Locate the cell with the specified text and output its [x, y] center coordinate. 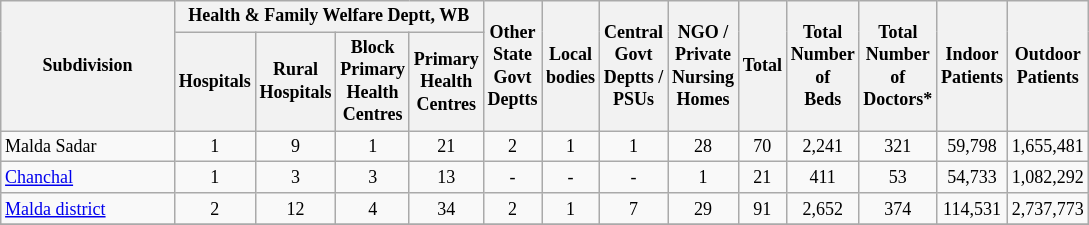
34 [446, 208]
28 [704, 146]
Health & Family Welfare Deptt, WB [328, 16]
59,798 [972, 146]
114,531 [972, 208]
70 [762, 146]
53 [898, 178]
1,655,481 [1048, 146]
Subdivision [88, 66]
321 [898, 146]
OutdoorPatients [1048, 66]
12 [296, 208]
13 [446, 178]
Total [762, 66]
PrimaryHealthCentres [446, 82]
Chanchal [88, 178]
411 [822, 178]
4 [373, 208]
Localbodies [571, 66]
2,241 [822, 146]
Malda district [88, 208]
91 [762, 208]
1,082,292 [1048, 178]
54,733 [972, 178]
IndoorPatients [972, 66]
CentralGovtDeptts /PSUs [633, 66]
374 [898, 208]
2,737,773 [1048, 208]
Malda Sadar [88, 146]
9 [296, 146]
NGO /PrivateNursingHomes [704, 66]
OtherStateGovtDeptts [512, 66]
2,652 [822, 208]
Hospitals [214, 82]
BlockPrimaryHealthCentres [373, 82]
RuralHospitals [296, 82]
29 [704, 208]
TotalNumberofDoctors* [898, 66]
7 [633, 208]
TotalNumberofBeds [822, 66]
